Search for the cell housing the specified text and yield its [x, y] center coordinate. 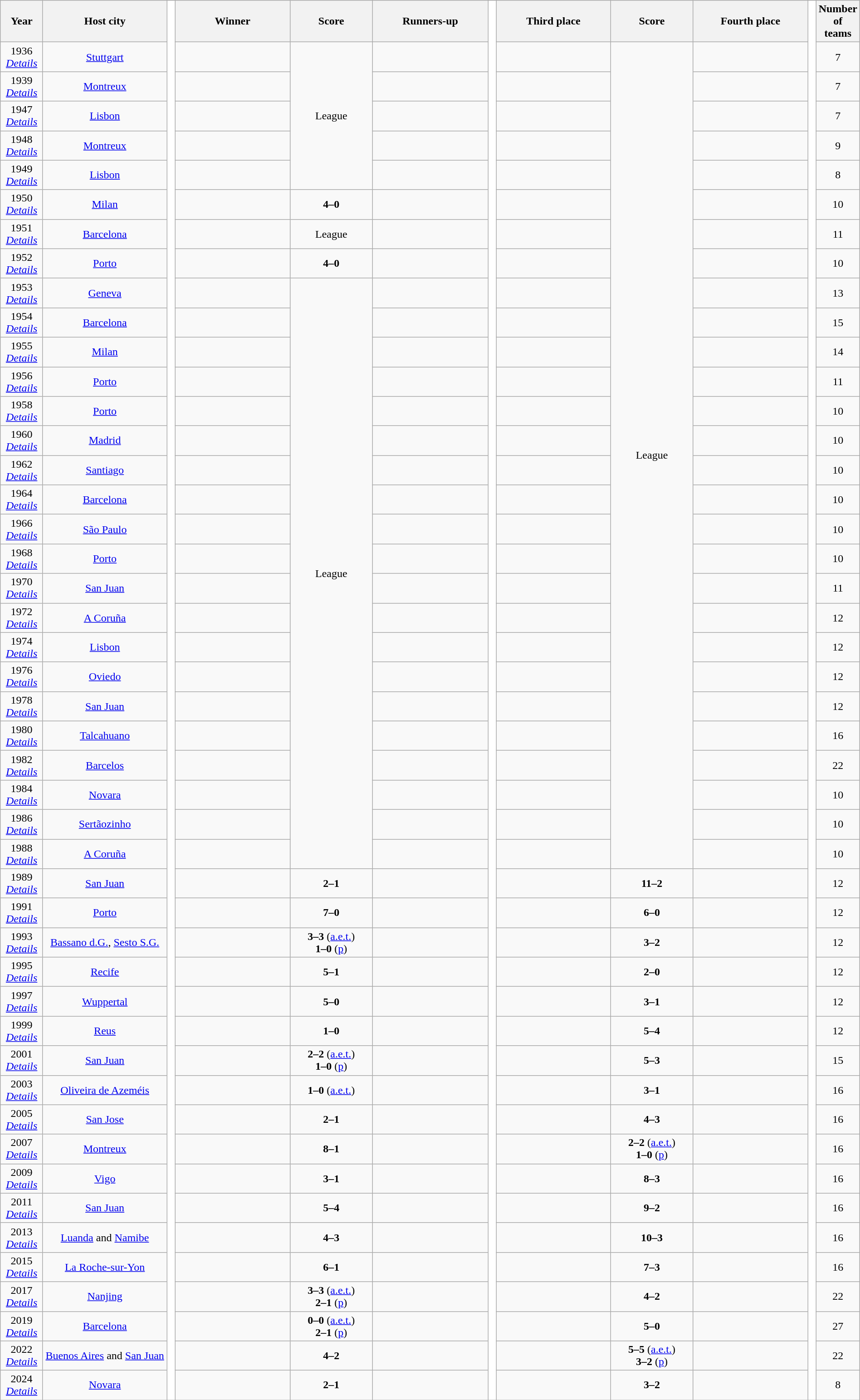
1953 Details [22, 293]
Buenos Aires and San Juan [104, 1356]
2007 Details [22, 1149]
1988 Details [22, 854]
1968 Details [22, 559]
1955 Details [22, 352]
Fourth place [750, 21]
1958 Details [22, 411]
8–3 [652, 1179]
6–1 [331, 1267]
2011 Details [22, 1208]
Host city [104, 21]
7–3 [652, 1267]
1997 Details [22, 1002]
1–0 [331, 1031]
Year [22, 21]
11–2 [652, 884]
Oliveira de Azeméis [104, 1090]
1947 Details [22, 116]
1978 Details [22, 706]
1970 Details [22, 588]
Vigo [104, 1179]
2019 Details [22, 1326]
Geneva [104, 293]
1936 Details [22, 57]
1949 Details [22, 175]
2022 Details [22, 1356]
1952 Details [22, 263]
Sertãozinho [104, 824]
10–3 [652, 1238]
1948 Details [22, 145]
27 [838, 1326]
9–2 [652, 1208]
Number of teams [838, 21]
La Roche-sur-Yon [104, 1267]
1974 Details [22, 647]
5–3 [652, 1061]
2003 Details [22, 1090]
1956 Details [22, 381]
1989 Details [22, 884]
1999 Details [22, 1031]
Wuppertal [104, 1002]
1964 Details [22, 500]
0–0 (a.e.t.)2–1 (p) [331, 1326]
Barcelos [104, 765]
Winner [232, 21]
Talcahuano [104, 736]
1993 Details [22, 943]
1986 Details [22, 824]
Third place [553, 21]
1–0 (a.e.t.) [331, 1090]
2015 Details [22, 1267]
5–1 [331, 972]
8–1 [331, 1149]
1962 Details [22, 470]
São Paulo [104, 529]
1950 Details [22, 204]
San Jose [104, 1120]
1995 Details [22, 972]
1939 Details [22, 86]
1954 Details [22, 322]
Recife [104, 972]
2001 Details [22, 1061]
3–3 (a.e.t.)2–1 (p) [331, 1297]
Bassano d.G., Sesto S.G. [104, 943]
2009 Details [22, 1179]
2005 Details [22, 1120]
1951 Details [22, 234]
Runners-up [430, 21]
1980 Details [22, 736]
Santiago [104, 470]
1991 Details [22, 913]
1960 Details [22, 441]
1982 Details [22, 765]
Stuttgart [104, 57]
2024 Details [22, 1385]
2013 Details [22, 1238]
Luanda and Namibe [104, 1238]
2017 Details [22, 1297]
1976 Details [22, 677]
1966 Details [22, 529]
9 [838, 145]
Oviedo [104, 677]
2–0 [652, 972]
Madrid [104, 441]
13 [838, 293]
6–0 [652, 913]
3–3 (a.e.t.)1–0 (p) [331, 943]
1972 Details [22, 618]
Nanjing [104, 1297]
5–5 (a.e.t.)3–2 (p) [652, 1356]
1984 Details [22, 795]
Reus [104, 1031]
14 [838, 352]
7–0 [331, 913]
